Pinpoint the cell where the given text exists, returning its [x, y] midpoint coordinate. 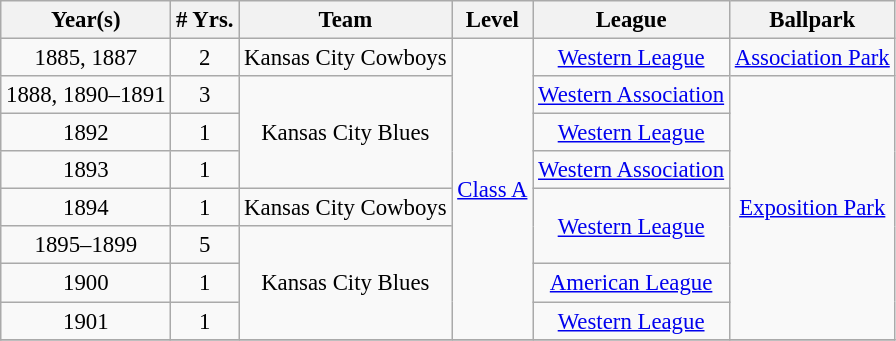
1892 [86, 133]
1885, 1887 [86, 58]
Year(s) [86, 20]
1894 [86, 208]
American League [632, 283]
Team [346, 20]
2 [205, 58]
# Yrs. [205, 20]
1901 [86, 321]
5 [205, 245]
3 [205, 95]
League [632, 20]
Level [492, 20]
1895–1899 [86, 245]
1888, 1890–1891 [86, 95]
Ballpark [812, 20]
Exposition Park [812, 208]
1893 [86, 170]
Class A [492, 190]
Association Park [812, 58]
1900 [86, 283]
